Return the [X, Y] coordinate for the center point of the cell that contains the specified text.  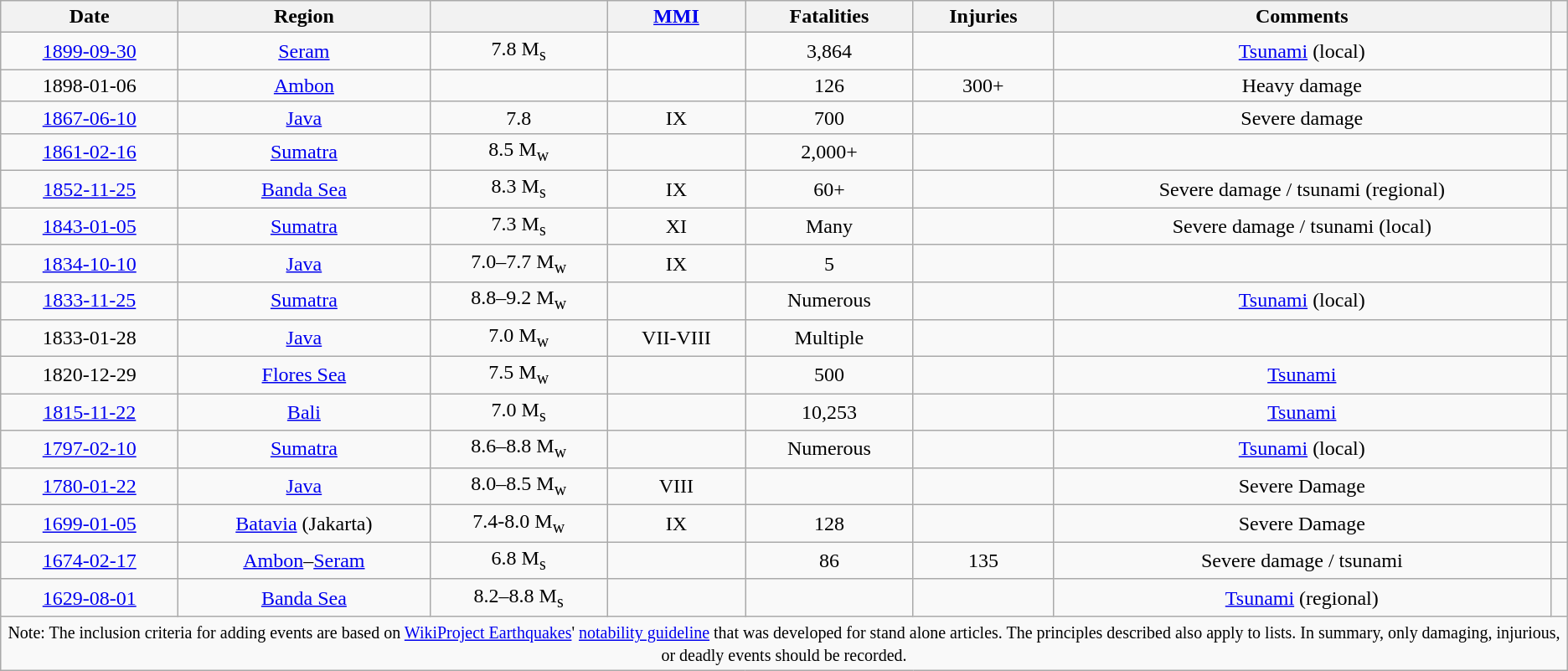
Severe damage [1302, 117]
Injuries [983, 17]
10,253 [829, 412]
8.5 Mw [518, 152]
5 [829, 263]
7.3 Ms [518, 226]
Date [90, 17]
8.0–8.5 Mw [518, 486]
135 [983, 560]
Tsunami (regional) [1302, 597]
1898-01-06 [90, 85]
VII-VIII [676, 338]
7.5 Mw [518, 374]
3,864 [829, 51]
Ambon–Seram [304, 560]
Seram [304, 51]
Bali [304, 412]
1820-12-29 [90, 374]
Severe damage / tsunami (regional) [1302, 189]
Fatalities [829, 17]
2,000+ [829, 152]
86 [829, 560]
Multiple [829, 338]
8.2–8.8 Ms [518, 597]
8.3 Ms [518, 189]
7.0–7.7 Mw [518, 263]
300+ [983, 85]
7.8 [518, 117]
1833-11-25 [90, 301]
126 [829, 85]
Ambon [304, 85]
7.0 Mw [518, 338]
Comments [1302, 17]
7.0 Ms [518, 412]
1797-02-10 [90, 449]
500 [829, 374]
Heavy damage [1302, 85]
1833-01-28 [90, 338]
XI [676, 226]
VIII [676, 486]
6.8 Ms [518, 560]
1899-09-30 [90, 51]
8.6–8.8 Mw [518, 449]
1867-06-10 [90, 117]
Batavia (Jakarta) [304, 524]
8.8–9.2 Mw [518, 301]
1629-08-01 [90, 597]
700 [829, 117]
1780-01-22 [90, 486]
1834-10-10 [90, 263]
7.4-8.0 Mw [518, 524]
1843-01-05 [90, 226]
60+ [829, 189]
Flores Sea [304, 374]
Region [304, 17]
128 [829, 524]
MMI [676, 17]
1674-02-17 [90, 560]
1861-02-16 [90, 152]
1699-01-05 [90, 524]
Severe damage / tsunami [1302, 560]
1815-11-22 [90, 412]
Many [829, 226]
1852-11-25 [90, 189]
7.8 Ms [518, 51]
Severe damage / tsunami (local) [1302, 226]
